From the cell containing the given text, extract its center point as (x, y) coordinate. 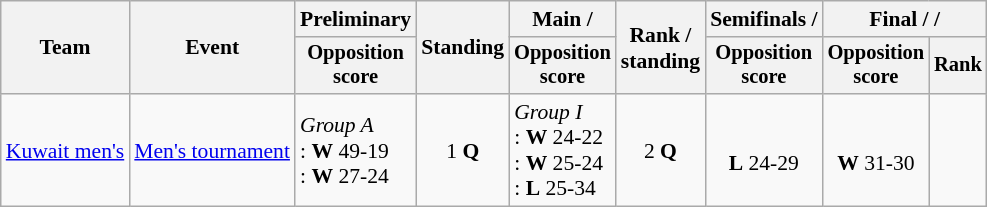
Kuwait men's (66, 150)
Rank (958, 66)
Final / / (905, 19)
Preliminary (356, 19)
Semifinals / (764, 19)
Team (66, 48)
Group I: W 24-22: W 25-24: L 25-34 (562, 150)
Group A: W 49-19: W 27-24 (356, 150)
Event (212, 48)
Standing (462, 48)
L 24-29 (764, 150)
1 Q (462, 150)
Men's tournament (212, 150)
W 31-30 (876, 150)
2 Q (660, 150)
Main / (562, 19)
Rank / standing (660, 48)
